Determine the (x, y) coordinate at the center of the cell enclosing the given text.  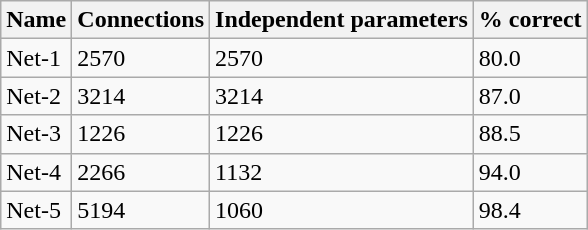
1132 (342, 172)
88.5 (530, 134)
Net-4 (36, 172)
% correct (530, 20)
98.4 (530, 210)
5194 (141, 210)
Connections (141, 20)
Name (36, 20)
Independent parameters (342, 20)
87.0 (530, 96)
94.0 (530, 172)
1060 (342, 210)
80.0 (530, 58)
Net-5 (36, 210)
Net-2 (36, 96)
Net-3 (36, 134)
2266 (141, 172)
Net-1 (36, 58)
